Determine the [x, y] coordinate at the center of the cell enclosing the given text.  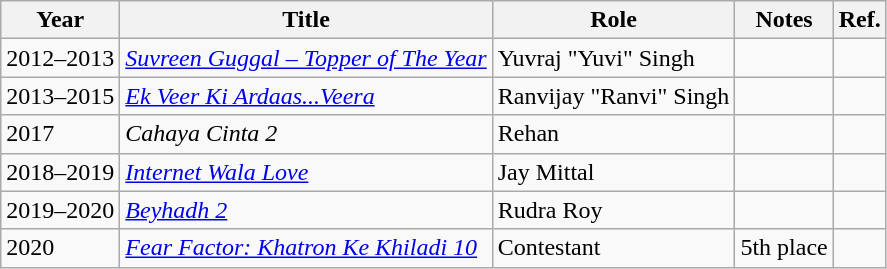
Beyhadh 2 [306, 210]
2018–2019 [60, 172]
Cahaya Cinta 2 [306, 134]
2012–2013 [60, 58]
Suvreen Guggal – Topper of The Year [306, 58]
Ek Veer Ki Ardaas...Veera [306, 96]
2013–2015 [60, 96]
Ref. [860, 20]
Ranvijay "Ranvi" Singh [614, 96]
Year [60, 20]
Contestant [614, 248]
2017 [60, 134]
Fear Factor: Khatron Ke Khiladi 10 [306, 248]
Internet Wala Love [306, 172]
Role [614, 20]
5th place [784, 248]
Jay Mittal [614, 172]
Yuvraj "Yuvi" Singh [614, 58]
2019–2020 [60, 210]
Notes [784, 20]
Rehan [614, 134]
2020 [60, 248]
Title [306, 20]
Rudra Roy [614, 210]
